Detect which cell encompasses the target text, then output its (X, Y) center coordinate. 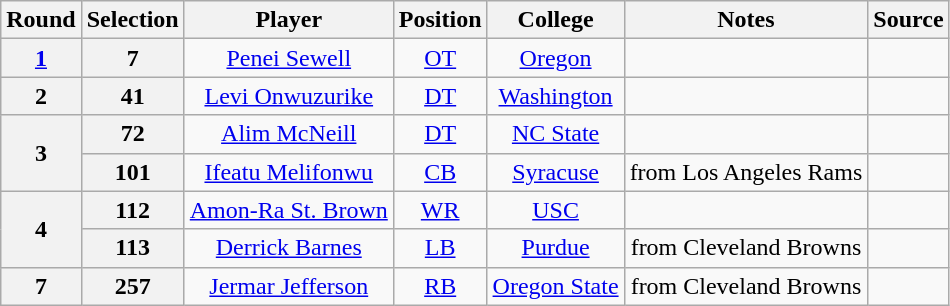
NC State (556, 134)
72 (132, 134)
WR (440, 210)
USC (556, 210)
Syracuse (556, 172)
101 (132, 172)
Amon-Ra St. Brown (288, 210)
3 (41, 153)
Selection (132, 20)
College (556, 20)
Ifeatu Melifonwu (288, 172)
41 (132, 96)
Jermar Jefferson (288, 286)
1 (41, 58)
CB (440, 172)
Derrick Barnes (288, 248)
257 (132, 286)
RB (440, 286)
Oregon State (556, 286)
Player (288, 20)
OT (440, 58)
2 (41, 96)
Washington (556, 96)
112 (132, 210)
Notes (746, 20)
Purdue (556, 248)
Source (908, 20)
from Los Angeles Rams (746, 172)
Position (440, 20)
113 (132, 248)
Oregon (556, 58)
Alim McNeill (288, 134)
LB (440, 248)
Penei Sewell (288, 58)
Round (41, 20)
4 (41, 229)
Levi Onwuzurike (288, 96)
